Pinpoint the cell where the given text exists, returning its [X, Y] midpoint coordinate. 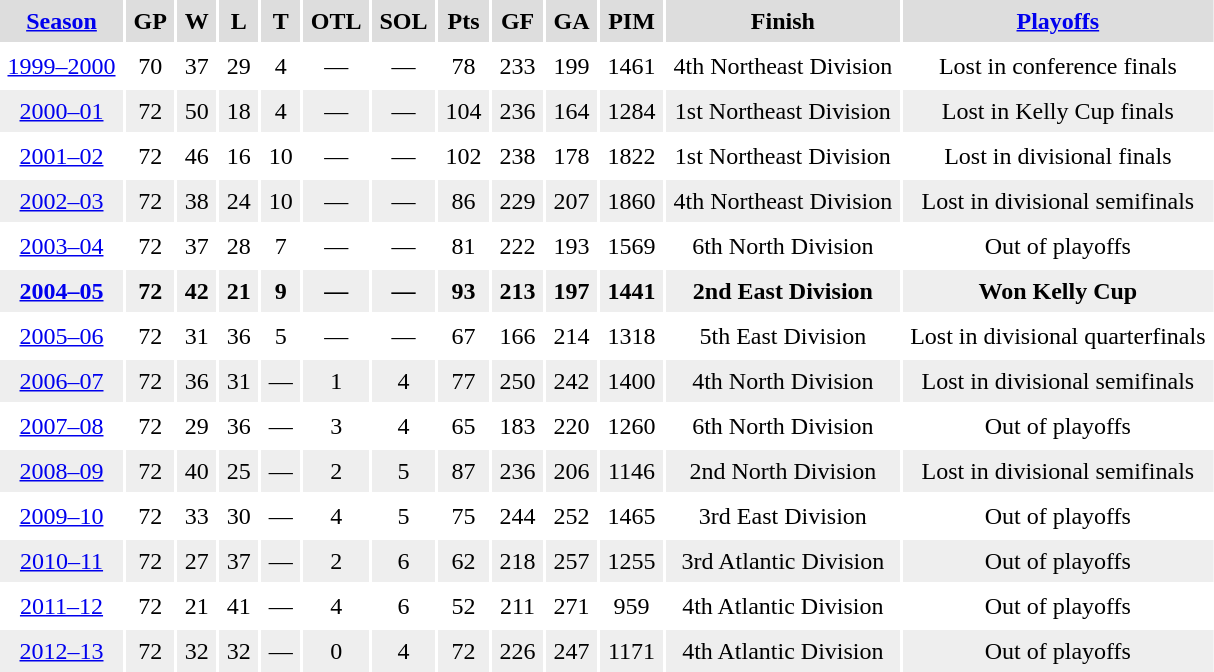
242 [572, 381]
18 [238, 111]
1171 [632, 651]
GF [518, 21]
87 [464, 471]
214 [572, 336]
86 [464, 201]
244 [518, 516]
41 [238, 606]
2010–11 [62, 561]
Season [62, 21]
24 [238, 201]
GA [572, 21]
38 [196, 201]
104 [464, 111]
Lost in divisional quarterfinals [1058, 336]
1 [336, 381]
25 [238, 471]
2009–10 [62, 516]
27 [196, 561]
30 [238, 516]
1465 [632, 516]
GP [150, 21]
1461 [632, 66]
Lost in conference finals [1058, 66]
93 [464, 291]
250 [518, 381]
2011–12 [62, 606]
Pts [464, 21]
0 [336, 651]
4th North Division [783, 381]
9 [280, 291]
62 [464, 561]
213 [518, 291]
2000–01 [62, 111]
226 [518, 651]
Won Kelly Cup [1058, 291]
2005–06 [62, 336]
SOL [404, 21]
3rd East Division [783, 516]
T [280, 21]
211 [518, 606]
257 [572, 561]
50 [196, 111]
2nd North Division [783, 471]
Finish [783, 21]
252 [572, 516]
78 [464, 66]
7 [280, 246]
238 [518, 156]
1318 [632, 336]
42 [196, 291]
166 [518, 336]
102 [464, 156]
2003–04 [62, 246]
1569 [632, 246]
1822 [632, 156]
2012–13 [62, 651]
Lost in divisional finals [1058, 156]
222 [518, 246]
Lost in Kelly Cup finals [1058, 111]
1260 [632, 426]
271 [572, 606]
233 [518, 66]
193 [572, 246]
16 [238, 156]
959 [632, 606]
67 [464, 336]
218 [518, 561]
W [196, 21]
1441 [632, 291]
1255 [632, 561]
206 [572, 471]
1860 [632, 201]
46 [196, 156]
2006–07 [62, 381]
2004–05 [62, 291]
70 [150, 66]
75 [464, 516]
40 [196, 471]
65 [464, 426]
3rd Atlantic Division [783, 561]
5th East Division [783, 336]
247 [572, 651]
1284 [632, 111]
197 [572, 291]
77 [464, 381]
3 [336, 426]
81 [464, 246]
2nd East Division [783, 291]
207 [572, 201]
52 [464, 606]
220 [572, 426]
229 [518, 201]
PIM [632, 21]
28 [238, 246]
1146 [632, 471]
Playoffs [1058, 21]
2002–03 [62, 201]
L [238, 21]
33 [196, 516]
1400 [632, 381]
2007–08 [62, 426]
164 [572, 111]
183 [518, 426]
OTL [336, 21]
178 [572, 156]
1999–2000 [62, 66]
199 [572, 66]
2008–09 [62, 471]
2001–02 [62, 156]
